Detect which cell encompasses the target text, then output its (x, y) center coordinate. 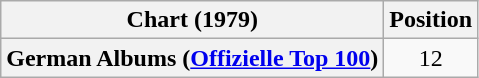
Chart (1979) (192, 20)
German Albums (Offizielle Top 100) (192, 58)
Position (431, 20)
12 (431, 58)
